For the text-containing cell, return its midpoint in (X, Y) coordinate format. 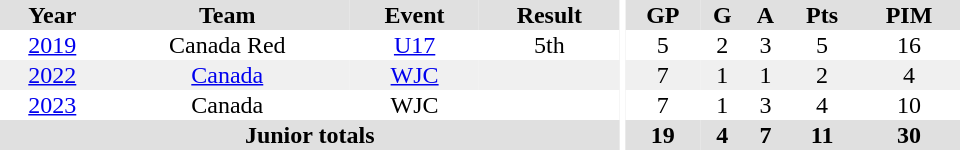
PIM (909, 15)
2019 (52, 45)
10 (909, 105)
Event (414, 15)
U17 (414, 45)
30 (909, 135)
G (722, 15)
Year (52, 15)
Team (228, 15)
Canada Red (228, 45)
2022 (52, 75)
11 (822, 135)
2023 (52, 105)
19 (664, 135)
Result (549, 15)
A (766, 15)
GP (664, 15)
Pts (822, 15)
5th (549, 45)
Junior totals (310, 135)
16 (909, 45)
